Identify which cell holds the provided text, then report its [X, Y] central coordinate. 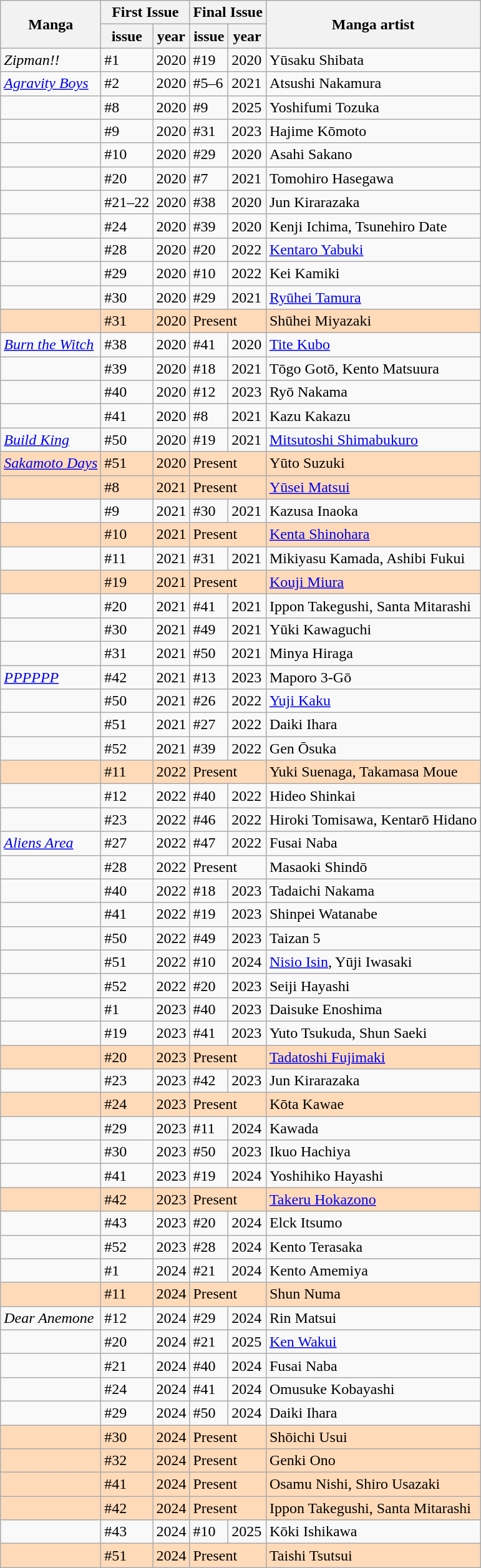
Takeru Hokazono [373, 1199]
Yoshifumi Tozuka [373, 107]
Maporo 3-Gō [373, 677]
Dear Anemone [51, 1318]
Kazusa Inaoka [373, 511]
Agravity Boys [51, 84]
Atsushi Nakamura [373, 84]
Yūsei Matsui [373, 487]
Yūsaku Shibata [373, 60]
Build King [51, 440]
Kōta Kawae [373, 1105]
Seiji Hayashi [373, 985]
Tite Kubo [373, 345]
Kento Terasaka [373, 1247]
Asahi Sakano [373, 155]
Kei Kamiki [373, 273]
Burn the Witch [51, 345]
Kenta Shinohara [373, 535]
Kenji Ichima, Tsunehiro Date [373, 226]
Mitsutoshi Shimabukuro [373, 440]
Shun Numa [373, 1294]
Hajime Kōmoto [373, 131]
#47 [209, 843]
Ikuo Hachiya [373, 1152]
First Issue [145, 12]
Yūto Suzuki [373, 463]
Osamu Nishi, Shiro Usazaki [373, 1484]
Yoshihiko Hayashi [373, 1176]
PPPPPP [51, 677]
#2 [127, 84]
Taishi Tsutsui [373, 1556]
Kazu Kakazu [373, 416]
#5–6 [209, 84]
Kouji Miura [373, 582]
Daisuke Enoshima [373, 1009]
Yuto Tsukuda, Shun Saeki [373, 1033]
Kōki Ishikawa [373, 1532]
Tōgo Gotō, Kento Matsuura [373, 369]
Tadatoshi Fujimaki [373, 1057]
#13 [209, 677]
Tomohiro Hasegawa [373, 178]
Aliens Area [51, 843]
#26 [209, 701]
Omusuke Kobayashi [373, 1389]
Mikiyasu Kamada, Ashibi Fukui [373, 558]
Shinpei Watanabe [373, 914]
Genki Ono [373, 1461]
Taizan 5 [373, 938]
#46 [209, 820]
#7 [209, 178]
Shōichi Usui [373, 1436]
#32 [127, 1461]
Manga [51, 24]
#21–22 [127, 202]
Yūki Kawaguchi [373, 629]
Kawada [373, 1128]
Hiroki Tomisawa, Kentarō Hidano [373, 820]
Nisio Isin, Yūji Iwasaki [373, 962]
Kento Amemiya [373, 1270]
Sakamoto Days [51, 463]
Yuji Kaku [373, 701]
Rin Matsui [373, 1318]
Shūhei Miyazaki [373, 321]
Elck Itsumo [373, 1223]
Zipman!! [51, 60]
Ryūhei Tamura [373, 298]
Kentaro Yabuki [373, 249]
Gen Ōsuka [373, 748]
Yuki Suenaga, Takamasa Moue [373, 772]
Minya Hiraga [373, 653]
Hideo Shinkai [373, 796]
Masaoki Shindō [373, 867]
Ryō Nakama [373, 392]
Final Issue [228, 12]
Ken Wakui [373, 1342]
Tadaichi Nakama [373, 891]
Manga artist [373, 24]
